Return the (X, Y) coordinate for the center point of the cell that contains the specified text.  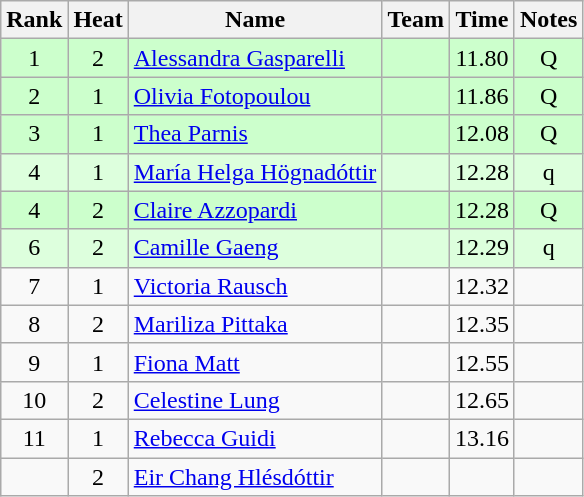
6 (34, 248)
Olivia Fotopoulou (255, 96)
Name (255, 20)
10 (34, 400)
María Helga Högnadóttir (255, 172)
13.16 (482, 438)
3 (34, 134)
Time (482, 20)
Notes (548, 20)
Fiona Matt (255, 362)
Thea Parnis (255, 134)
Victoria Rausch (255, 286)
Rebecca Guidi (255, 438)
Alessandra Gasparelli (255, 58)
11.86 (482, 96)
Rank (34, 20)
Camille Gaeng (255, 248)
Heat (98, 20)
12.08 (482, 134)
12.32 (482, 286)
12.35 (482, 324)
12.29 (482, 248)
9 (34, 362)
Celestine Lung (255, 400)
Mariliza Pittaka (255, 324)
Eir Chang Hlésdóttir (255, 477)
Claire Azzopardi (255, 210)
12.65 (482, 400)
12.55 (482, 362)
8 (34, 324)
11 (34, 438)
11.80 (482, 58)
Team (416, 20)
7 (34, 286)
